Scan for the cell matching the given text and deliver its [X, Y] coordinate at center. 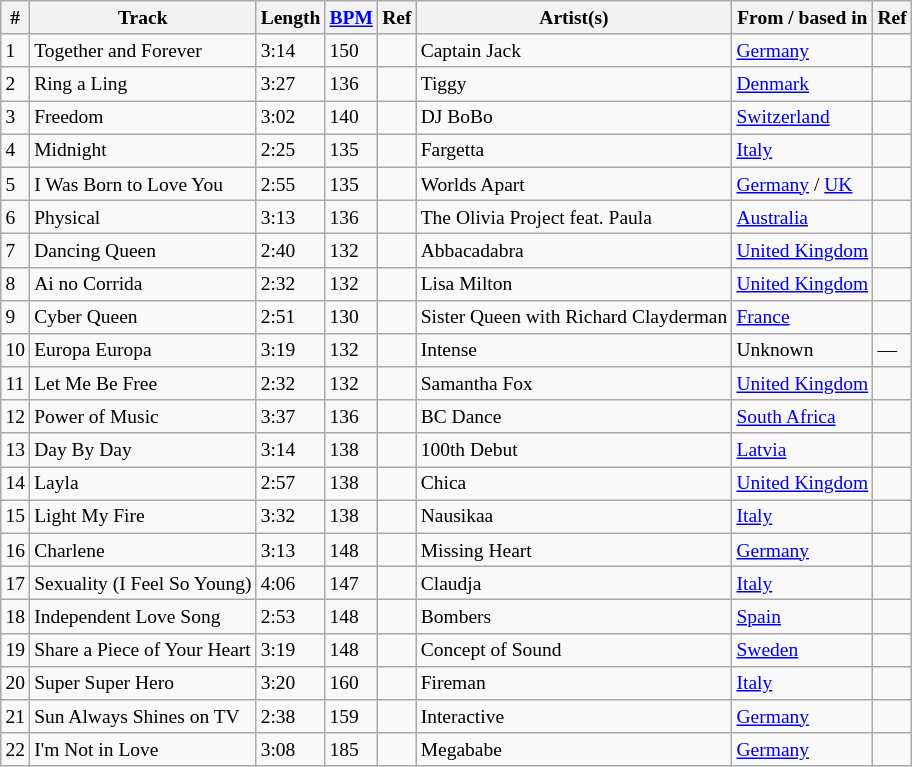
Bombers [574, 616]
4 [16, 150]
2 [16, 84]
Denmark [802, 84]
Ring a Ling [143, 84]
Power of Music [143, 416]
Sister Queen with Richard Clayderman [574, 316]
160 [352, 682]
Interactive [574, 716]
4:06 [290, 584]
Australia [802, 216]
3:32 [290, 516]
8 [16, 284]
Megababe [574, 750]
Germany / UK [802, 184]
Share a Piece of Your Heart [143, 650]
Day By Day [143, 450]
Fireman [574, 682]
Super Super Hero [143, 682]
Worlds Apart [574, 184]
15 [16, 516]
3 [16, 118]
Latvia [802, 450]
# [16, 18]
100th Debut [574, 450]
3:20 [290, 682]
19 [16, 650]
147 [352, 584]
130 [352, 316]
Layla [143, 484]
18 [16, 616]
Captain Jack [574, 50]
Midnight [143, 150]
Tiggy [574, 84]
Let Me Be Free [143, 384]
Claudja [574, 584]
2:40 [290, 250]
Sweden [802, 650]
From / based in [802, 18]
Track [143, 18]
1 [16, 50]
9 [16, 316]
Freedom [143, 118]
Dancing Queen [143, 250]
Spain [802, 616]
Together and Forever [143, 50]
14 [16, 484]
10 [16, 350]
Unknown [802, 350]
21 [16, 716]
5 [16, 184]
3:02 [290, 118]
2:25 [290, 150]
Chica [574, 484]
16 [16, 550]
159 [352, 716]
I Was Born to Love You [143, 184]
Physical [143, 216]
Europa Europa [143, 350]
Length [290, 18]
7 [16, 250]
3:27 [290, 84]
Ai no Corrida [143, 284]
2:51 [290, 316]
Lisa Milton [574, 284]
Charlene [143, 550]
150 [352, 50]
2:53 [290, 616]
Nausikaa [574, 516]
South Africa [802, 416]
140 [352, 118]
17 [16, 584]
12 [16, 416]
Sexuality (I Feel So Young) [143, 584]
Sun Always Shines on TV [143, 716]
185 [352, 750]
Concept of Sound [574, 650]
— [892, 350]
Switzerland [802, 118]
2:57 [290, 484]
11 [16, 384]
Samantha Fox [574, 384]
22 [16, 750]
DJ BoBo [574, 118]
Intense [574, 350]
Missing Heart [574, 550]
Fargetta [574, 150]
BPM [352, 18]
6 [16, 216]
I'm Not in Love [143, 750]
2:55 [290, 184]
Abbacadabra [574, 250]
20 [16, 682]
The Olivia Project feat. Paula [574, 216]
BC Dance [574, 416]
Cyber Queen [143, 316]
3:37 [290, 416]
Independent Love Song [143, 616]
13 [16, 450]
France [802, 316]
Artist(s) [574, 18]
Light My Fire [143, 516]
2:38 [290, 716]
3:08 [290, 750]
